Determine the [x, y] coordinate at the center of the cell enclosing the given text.  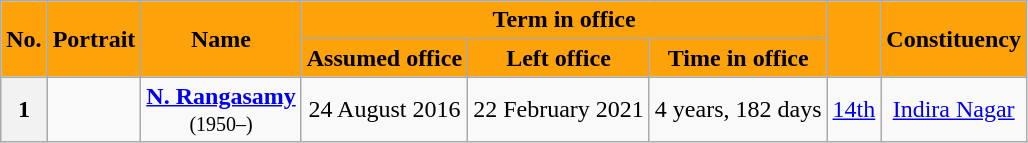
24 August 2016 [384, 110]
Name [221, 39]
1 [24, 110]
Indira Nagar [954, 110]
Portrait [94, 39]
Left office [559, 58]
N. Rangasamy(1950–) [221, 110]
Time in office [738, 58]
Constituency [954, 39]
22 February 2021 [559, 110]
14th [854, 110]
Assumed office [384, 58]
No. [24, 39]
Term in office [564, 20]
4 years, 182 days [738, 110]
